Locate the cell with the specified text and output its (X, Y) center coordinate. 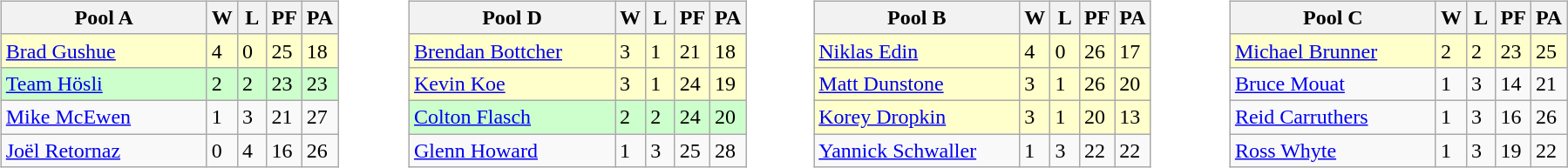
Kevin Koe (512, 84)
Reid Carruthers (1333, 117)
Niklas Edin (917, 50)
28 (729, 151)
Brendan Bottcher (512, 50)
Joël Retornaz (104, 151)
Brad Gushue (104, 50)
Team Hösli (104, 84)
13 (1133, 117)
Pool B (917, 17)
14 (1513, 84)
Glenn Howard (512, 151)
Korey Dropkin (917, 117)
Pool A (104, 17)
Colton Flasch (512, 117)
Michael Brunner (1333, 50)
27 (319, 117)
Pool C (1333, 17)
Pool D (512, 17)
Ross Whyte (1333, 151)
Yannick Schwaller (917, 151)
Matt Dunstone (917, 84)
17 (1133, 50)
Mike McEwen (104, 117)
Bruce Mouat (1333, 84)
